Detect which cell encompasses the target text, then output its [X, Y] center coordinate. 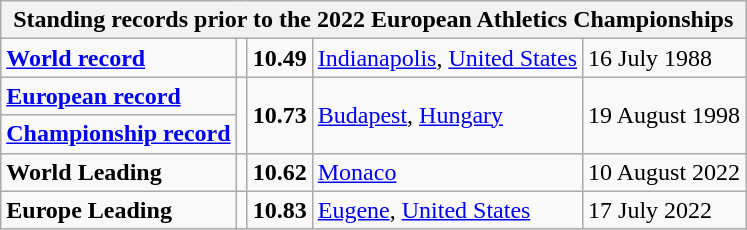
10.73 [280, 115]
World record [118, 58]
19 August 1998 [664, 115]
European record [118, 96]
16 July 1988 [664, 58]
Monaco [447, 172]
Budapest, Hungary [447, 115]
Europe Leading [118, 210]
Championship record [118, 134]
10.49 [280, 58]
Standing records prior to the 2022 European Athletics Championships [374, 20]
17 July 2022 [664, 210]
10 August 2022 [664, 172]
Eugene, United States [447, 210]
10.62 [280, 172]
World Leading [118, 172]
Indianapolis, United States [447, 58]
10.83 [280, 210]
